Identify which cell holds the provided text, then report its (x, y) central coordinate. 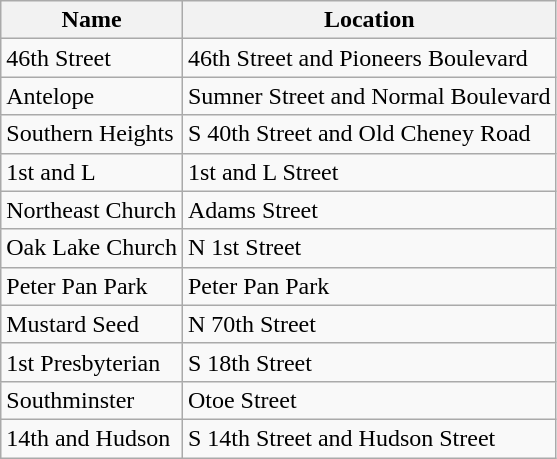
Adams Street (369, 210)
Southern Heights (92, 134)
14th and Hudson (92, 438)
1st and L Street (369, 172)
1st and L (92, 172)
Otoe Street (369, 400)
N 70th Street (369, 324)
Name (92, 20)
Mustard Seed (92, 324)
Northeast Church (92, 210)
N 1st Street (369, 248)
Location (369, 20)
1st Presbyterian (92, 362)
46th Street (92, 58)
S 40th Street and Old Cheney Road (369, 134)
46th Street and Pioneers Boulevard (369, 58)
Sumner Street and Normal Boulevard (369, 96)
S 18th Street (369, 362)
Antelope (92, 96)
Southminster (92, 400)
S 14th Street and Hudson Street (369, 438)
Oak Lake Church (92, 248)
